Locate the cell with the specified text and output its (x, y) center coordinate. 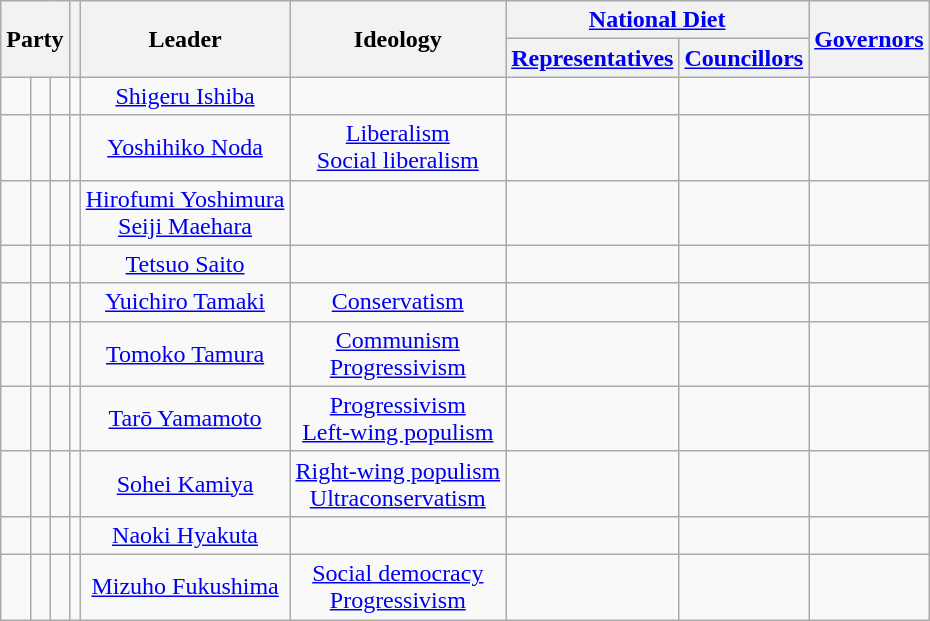
Yoshihiko Noda (185, 148)
Governors (869, 39)
Ideology (398, 39)
Sohei Kamiya (185, 484)
Tarō Yamamoto (185, 418)
Conservatism (398, 302)
Hirofumi YoshimuraSeiji Maehara (185, 212)
Progressivism Left-wing populism (398, 418)
Party (35, 39)
Social democracy Progressivism (398, 586)
Representatives (592, 58)
Councillors (744, 58)
CommunismProgressivism (398, 354)
Shigeru Ishiba (185, 96)
Yuichiro Tamaki (185, 302)
Mizuho Fukushima (185, 586)
Right-wing populism Ultraconservatism (398, 484)
Tetsuo Saito (185, 264)
Naoki Hyakuta (185, 535)
National Diet (658, 20)
Liberalism Social liberalism (398, 148)
Tomoko Tamura (185, 354)
Leader (185, 39)
